For the text-containing cell, return its midpoint in [X, Y] coordinate format. 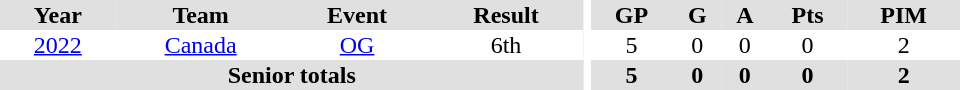
Pts [808, 15]
2022 [58, 45]
Result [506, 15]
GP [631, 15]
OG [358, 45]
Year [58, 15]
6th [506, 45]
Event [358, 15]
A [745, 15]
G [698, 15]
Canada [201, 45]
PIM [904, 15]
Team [201, 15]
Senior totals [292, 75]
